Find where the given text appears and provide that cell's center as (X, Y) coordinate. 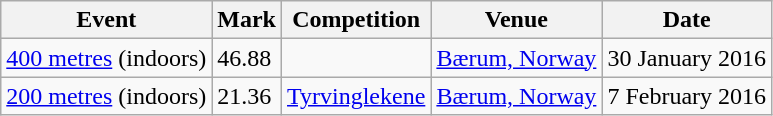
21.36 (247, 96)
Competition (356, 20)
Venue (516, 20)
Mark (247, 20)
7 February 2016 (687, 96)
200 metres (indoors) (106, 96)
46.88 (247, 58)
Date (687, 20)
Tyrvinglekene (356, 96)
Event (106, 20)
30 January 2016 (687, 58)
400 metres (indoors) (106, 58)
